Search for the cell housing the specified text and yield its [X, Y] center coordinate. 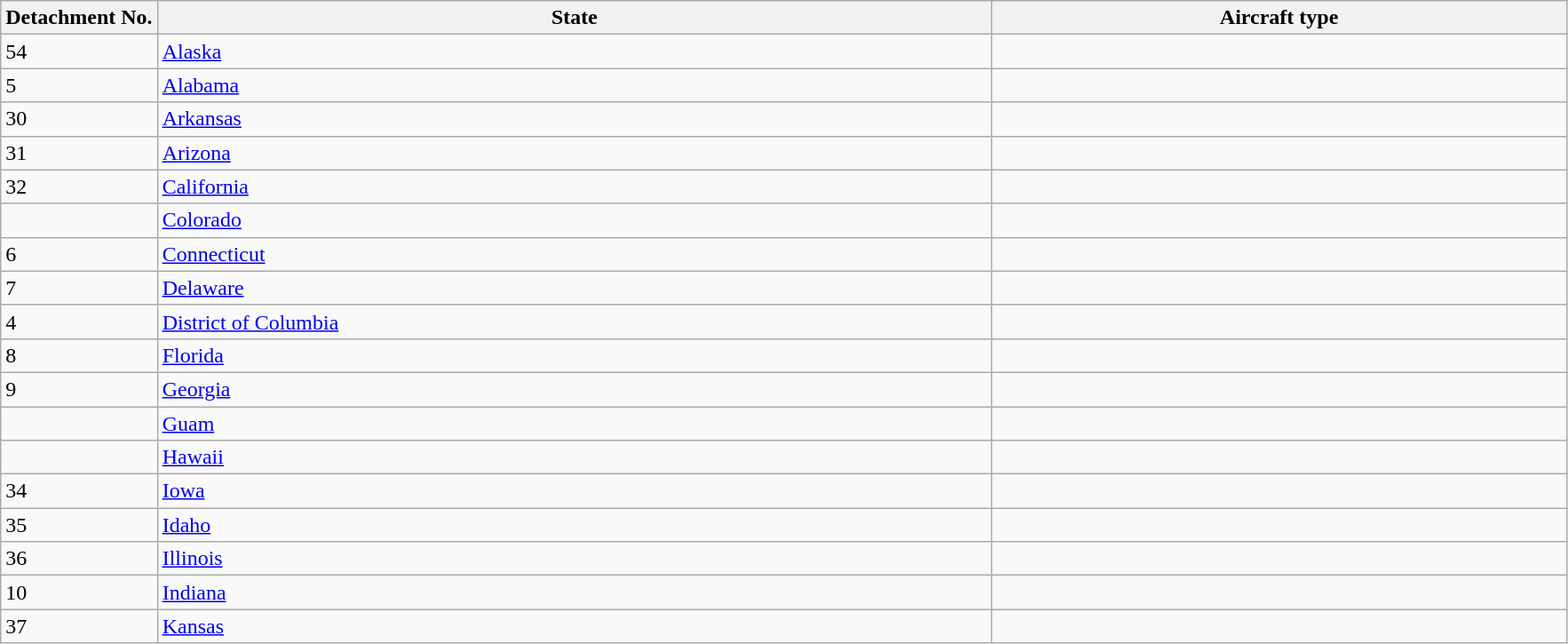
Iowa [574, 491]
State [574, 18]
Colorado [574, 220]
Guam [574, 424]
Alaska [574, 52]
Indiana [574, 592]
District of Columbia [574, 322]
54 [79, 52]
Arkansas [574, 119]
Florida [574, 355]
35 [79, 525]
4 [79, 322]
Connecticut [574, 254]
32 [79, 187]
Georgia [574, 389]
Aircraft type [1279, 18]
9 [79, 389]
Idaho [574, 525]
Hawaii [574, 457]
Delaware [574, 288]
34 [79, 491]
37 [79, 626]
31 [79, 153]
36 [79, 559]
10 [79, 592]
7 [79, 288]
6 [79, 254]
Alabama [574, 85]
5 [79, 85]
Illinois [574, 559]
8 [79, 355]
Kansas [574, 626]
30 [79, 119]
Detachment No. [79, 18]
California [574, 187]
Arizona [574, 153]
